Pinpoint the cell where the given text exists, returning its [X, Y] midpoint coordinate. 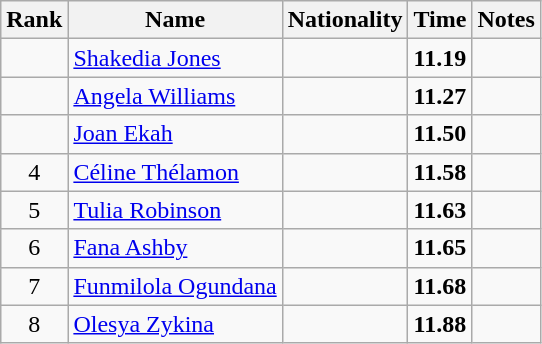
5 [34, 210]
Funmilola Ogundana [175, 286]
Joan Ekah [175, 134]
Rank [34, 20]
Olesya Zykina [175, 324]
6 [34, 248]
11.27 [440, 96]
8 [34, 324]
Shakedia Jones [175, 58]
11.58 [440, 172]
11.63 [440, 210]
11.19 [440, 58]
Name [175, 20]
Time [440, 20]
11.65 [440, 248]
Angela Williams [175, 96]
Céline Thélamon [175, 172]
11.88 [440, 324]
11.68 [440, 286]
Fana Ashby [175, 248]
Nationality [345, 20]
Notes [506, 20]
7 [34, 286]
4 [34, 172]
11.50 [440, 134]
Tulia Robinson [175, 210]
